Extract the (x, y) coordinate from the center of the cell holding the provided text.  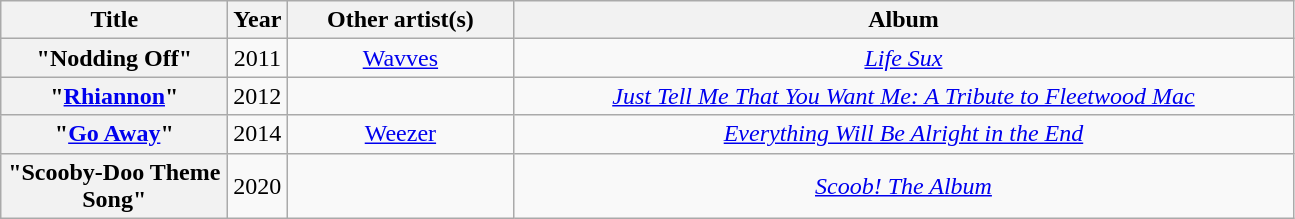
"Rhiannon" (114, 96)
Title (114, 20)
"Scooby-Doo Theme Song" (114, 186)
2020 (258, 186)
Weezer (400, 134)
"Go Away" (114, 134)
Life Sux (904, 58)
Everything Will Be Alright in the End (904, 134)
2011 (258, 58)
"Nodding Off" (114, 58)
Album (904, 20)
Wavves (400, 58)
Other artist(s) (400, 20)
Year (258, 20)
Scoob! The Album (904, 186)
Just Tell Me That You Want Me: A Tribute to Fleetwood Mac (904, 96)
2014 (258, 134)
2012 (258, 96)
